From the cell containing the given text, extract its center point as [x, y] coordinate. 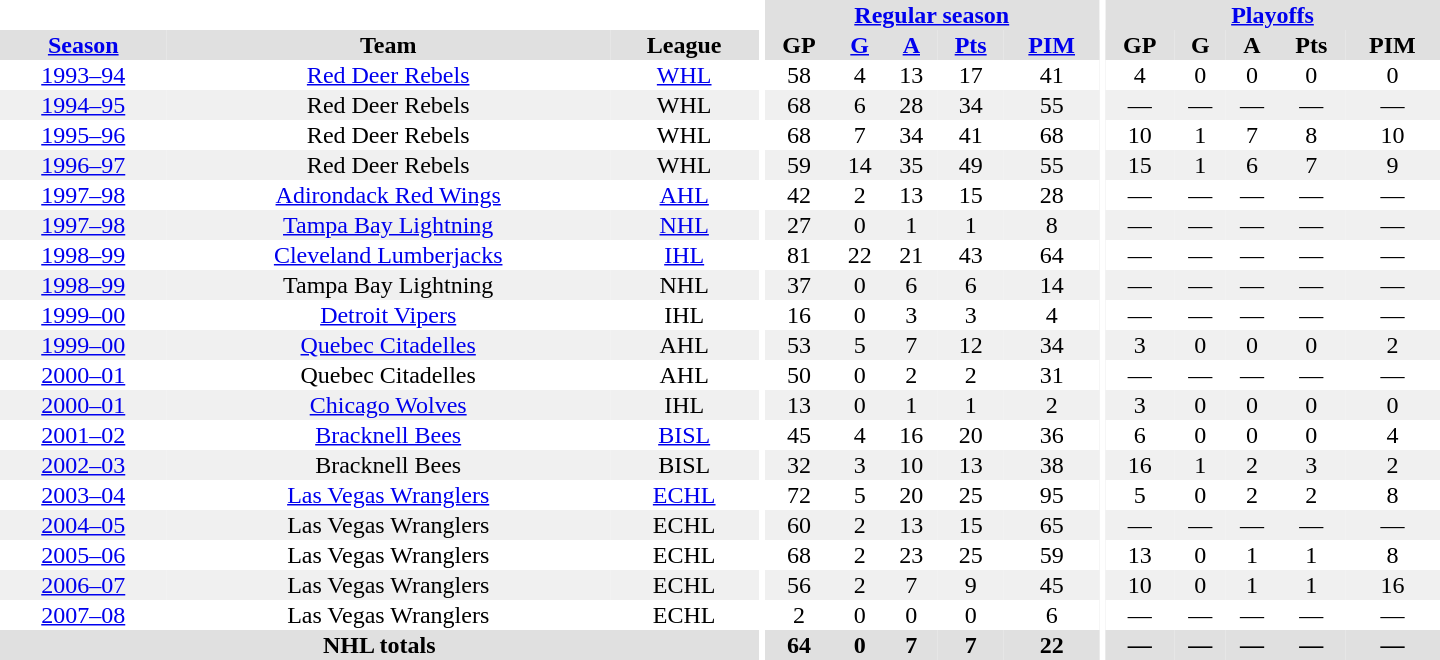
2003–04 [84, 495]
21 [911, 255]
Chicago Wolves [388, 405]
Detroit Vipers [388, 315]
2001–02 [84, 435]
17 [970, 75]
2007–08 [84, 615]
Cleveland Lumberjacks [388, 255]
31 [1052, 375]
32 [799, 465]
2005–06 [84, 555]
65 [1052, 525]
1996–97 [84, 165]
43 [970, 255]
Playoffs [1272, 15]
NHL totals [380, 645]
60 [799, 525]
2006–07 [84, 585]
36 [1052, 435]
League [684, 45]
Adirondack Red Wings [388, 195]
1995–96 [84, 135]
23 [911, 555]
58 [799, 75]
72 [799, 495]
Team [388, 45]
1994–95 [84, 105]
37 [799, 285]
1993–94 [84, 75]
38 [1052, 465]
35 [911, 165]
27 [799, 225]
50 [799, 375]
53 [799, 345]
Regular season [932, 15]
95 [1052, 495]
Season [84, 45]
2002–03 [84, 465]
2004–05 [84, 525]
81 [799, 255]
12 [970, 345]
56 [799, 585]
49 [970, 165]
42 [799, 195]
